Provide the [X, Y] coordinate of the cell's center where the given text is located.  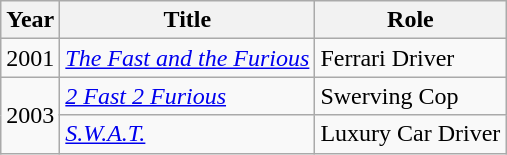
2001 [30, 58]
2003 [30, 115]
The Fast and the Furious [188, 58]
Ferrari Driver [410, 58]
Title [188, 20]
Luxury Car Driver [410, 134]
2 Fast 2 Furious [188, 96]
Swerving Cop [410, 96]
Role [410, 20]
Year [30, 20]
S.W.A.T. [188, 134]
